Return the [x, y] coordinate for the center point of the cell that contains the specified text.  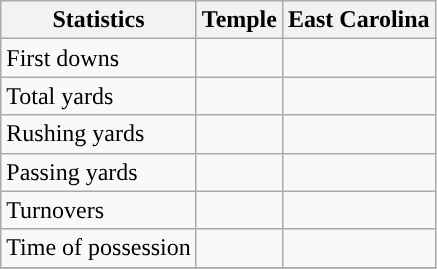
Temple [239, 20]
East Carolina [358, 20]
Statistics [99, 20]
Total yards [99, 96]
Rushing yards [99, 134]
First downs [99, 58]
Time of possession [99, 248]
Passing yards [99, 172]
Turnovers [99, 210]
